Search for the cell housing the specified text and yield its [X, Y] center coordinate. 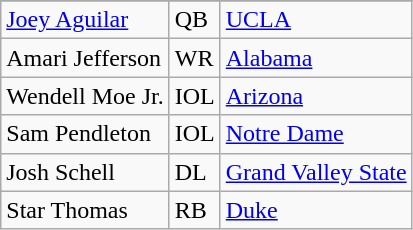
Star Thomas [85, 210]
RB [194, 210]
QB [194, 20]
Alabama [316, 58]
Joey Aguilar [85, 20]
Arizona [316, 96]
Grand Valley State [316, 172]
Amari Jefferson [85, 58]
Duke [316, 210]
Sam Pendleton [85, 134]
Wendell Moe Jr. [85, 96]
WR [194, 58]
DL [194, 172]
UCLA [316, 20]
Notre Dame [316, 134]
Josh Schell [85, 172]
